Find where the given text appears and provide that cell's center as [X, Y] coordinate. 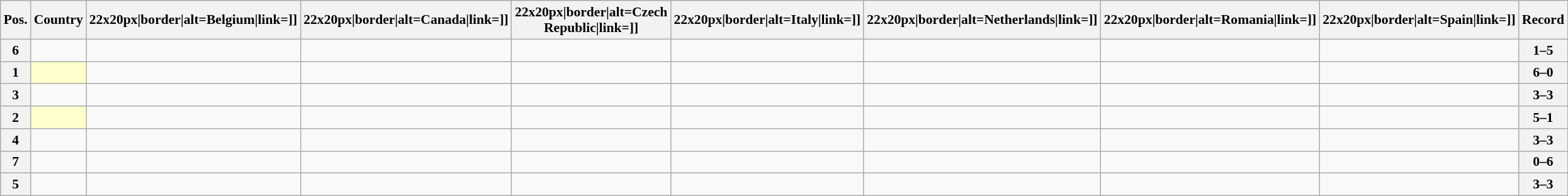
1 [16, 73]
6 [16, 50]
7 [16, 162]
1–5 [1543, 50]
3 [16, 95]
5–1 [1543, 117]
4 [16, 140]
Country [59, 20]
22x20px|border|alt=Czech Republic|link=]] [592, 20]
22x20px|border|alt=Romania|link=]] [1210, 20]
22x20px|border|alt=Netherlands|link=]] [982, 20]
6–0 [1543, 73]
2 [16, 117]
22x20px|border|alt=Italy|link=]] [767, 20]
0–6 [1543, 162]
5 [16, 185]
22x20px|border|alt=Spain|link=]] [1419, 20]
22x20px|border|alt=Canada|link=]] [406, 20]
Pos. [16, 20]
22x20px|border|alt=Belgium|link=]] [193, 20]
Record [1543, 20]
